Capture the cell that displays the provided text and extract its [x, y] central coordinate. 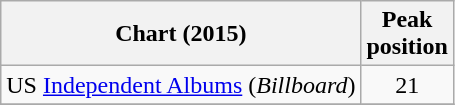
US Independent Albums (Billboard) [181, 85]
21 [407, 85]
Peak position [407, 34]
Chart (2015) [181, 34]
